Provide the (X, Y) coordinate of the cell's center where the given text is located.  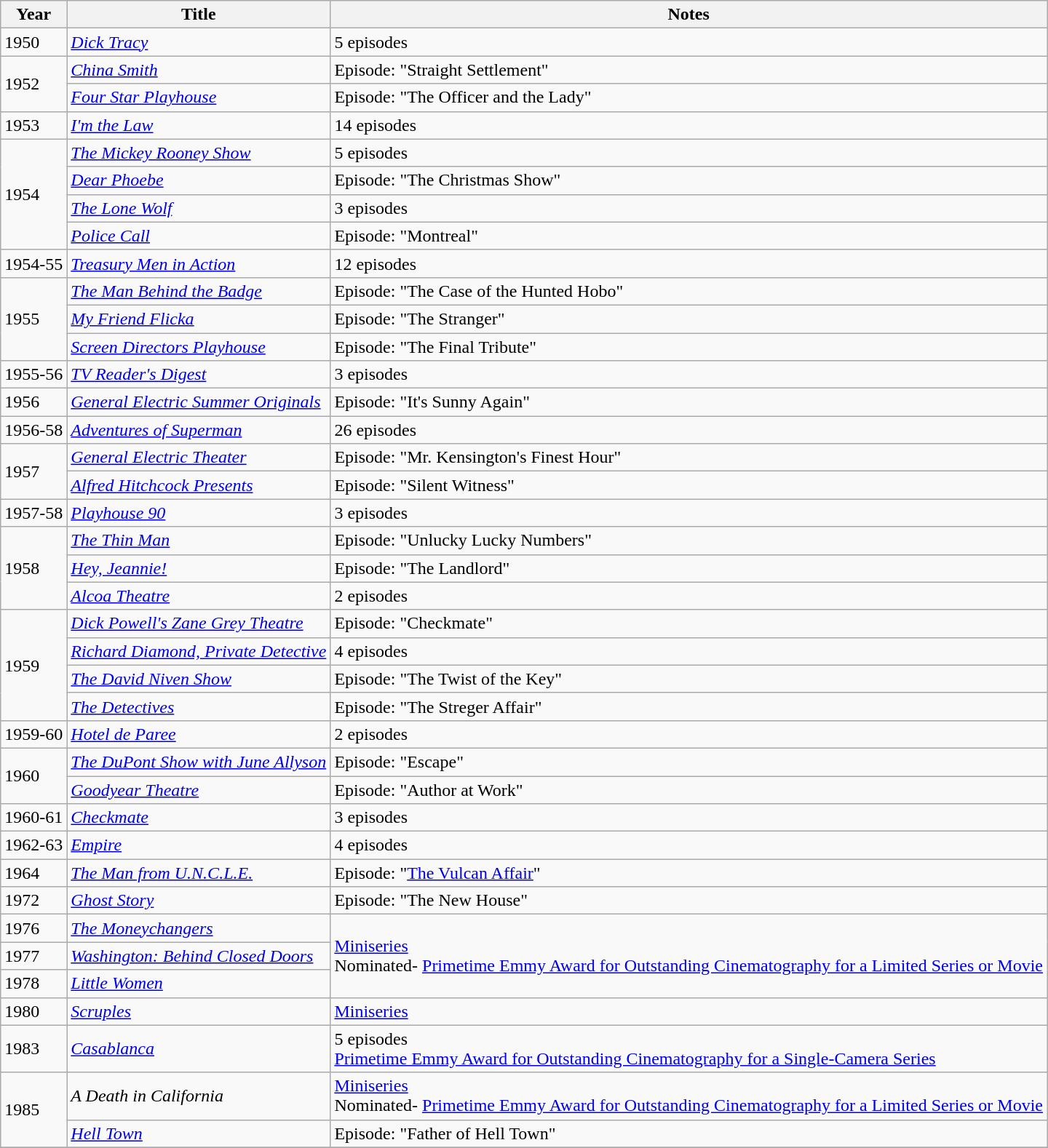
Episode: "The Vulcan Affair" (688, 873)
12 episodes (688, 263)
Alfred Hitchcock Presents (199, 485)
14 episodes (688, 125)
Episode: "The Case of the Hunted Hobo" (688, 291)
The Mickey Rooney Show (199, 153)
Treasury Men in Action (199, 263)
1980 (33, 1011)
Casablanca (199, 1049)
The Moneychangers (199, 928)
Episode: "The Stranger" (688, 319)
1964 (33, 873)
Episode: "Silent Witness" (688, 485)
The Man Behind the Badge (199, 291)
The Lone Wolf (199, 208)
1954-55 (33, 263)
Adventures of Superman (199, 430)
Richard Diamond, Private Detective (199, 651)
Playhouse 90 (199, 513)
26 episodes (688, 430)
General Electric Theater (199, 458)
Episode: "The Final Tribute" (688, 347)
Alcoa Theatre (199, 596)
Episode: "Author at Work" (688, 789)
Episode: "The New House" (688, 901)
Year (33, 15)
Four Star Playhouse (199, 97)
Title (199, 15)
I'm the Law (199, 125)
Little Women (199, 984)
My Friend Flicka (199, 319)
Episode: "Mr. Kensington's Finest Hour" (688, 458)
Episode: "The Landlord" (688, 568)
General Electric Summer Originals (199, 402)
Scruples (199, 1011)
China Smith (199, 70)
Miniseries (688, 1011)
1956-58 (33, 430)
Episode: "The Christmas Show" (688, 180)
Hey, Jeannie! (199, 568)
Episode: "Straight Settlement" (688, 70)
1954 (33, 194)
Episode: "Escape" (688, 762)
Episode: "It's Sunny Again" (688, 402)
1953 (33, 125)
1957 (33, 471)
1962-63 (33, 845)
1955-56 (33, 375)
Dear Phoebe (199, 180)
Screen Directors Playhouse (199, 347)
1960 (33, 776)
Notes (688, 15)
Episode: "The Streger Affair" (688, 706)
Episode: "The Officer and the Lady" (688, 97)
Police Call (199, 236)
Dick Powell's Zane Grey Theatre (199, 623)
A Death in California (199, 1096)
5 episodesPrimetime Emmy Award for Outstanding Cinematography for a Single-Camera Series (688, 1049)
1976 (33, 928)
1977 (33, 956)
1983 (33, 1049)
1950 (33, 42)
Goodyear Theatre (199, 789)
1960-61 (33, 818)
The DuPont Show with June Allyson (199, 762)
Empire (199, 845)
Episode: "Checkmate" (688, 623)
Episode: "Montreal" (688, 236)
The Thin Man (199, 541)
The David Niven Show (199, 679)
Episode: "Unlucky Lucky Numbers" (688, 541)
Dick Tracy (199, 42)
1957-58 (33, 513)
The Detectives (199, 706)
1959-60 (33, 734)
1958 (33, 568)
1952 (33, 84)
1972 (33, 901)
Ghost Story (199, 901)
Episode: "The Twist of the Key" (688, 679)
1956 (33, 402)
The Man from U.N.C.L.E. (199, 873)
Episode: "Father of Hell Town" (688, 1133)
Hotel de Paree (199, 734)
Washington: Behind Closed Doors (199, 956)
1955 (33, 319)
Checkmate (199, 818)
Hell Town (199, 1133)
1985 (33, 1110)
TV Reader's Digest (199, 375)
1978 (33, 984)
1959 (33, 665)
